Determine the [x, y] coordinate at the center of the cell enclosing the given text.  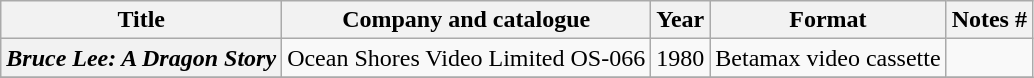
Notes # [989, 20]
Company and catalogue [466, 20]
1980 [680, 58]
Ocean Shores Video Limited OS-066 [466, 58]
Bruce Lee: A Dragon Story [142, 58]
Title [142, 20]
Year [680, 20]
Betamax video cassette [828, 58]
Format [828, 20]
